Find where the given text appears and provide that cell's center as [x, y] coordinate. 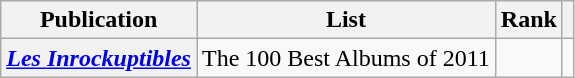
The 100 Best Albums of 2011 [346, 58]
List [346, 20]
Les Inrockuptibles [99, 58]
Publication [99, 20]
Rank [528, 20]
